Scan for the cell matching the given text and deliver its [X, Y] coordinate at center. 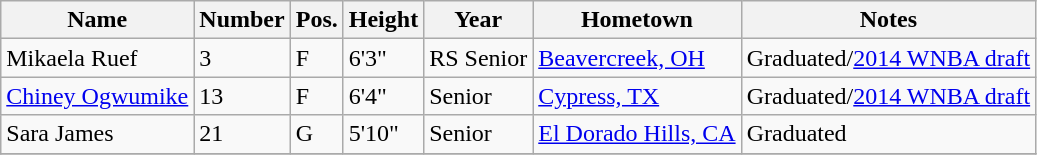
6'4" [383, 96]
21 [242, 134]
Number [242, 20]
Chiney Ogwumike [98, 96]
5'10" [383, 134]
Mikaela Ruef [98, 58]
Beavercreek, OH [637, 58]
Cypress, TX [637, 96]
Year [478, 20]
Graduated [888, 134]
El Dorado Hills, CA [637, 134]
Notes [888, 20]
Hometown [637, 20]
Sara James [98, 134]
6'3" [383, 58]
13 [242, 96]
Height [383, 20]
Name [98, 20]
G [316, 134]
3 [242, 58]
RS Senior [478, 58]
Pos. [316, 20]
